Scan for the cell matching the given text and deliver its (X, Y) coordinate at center. 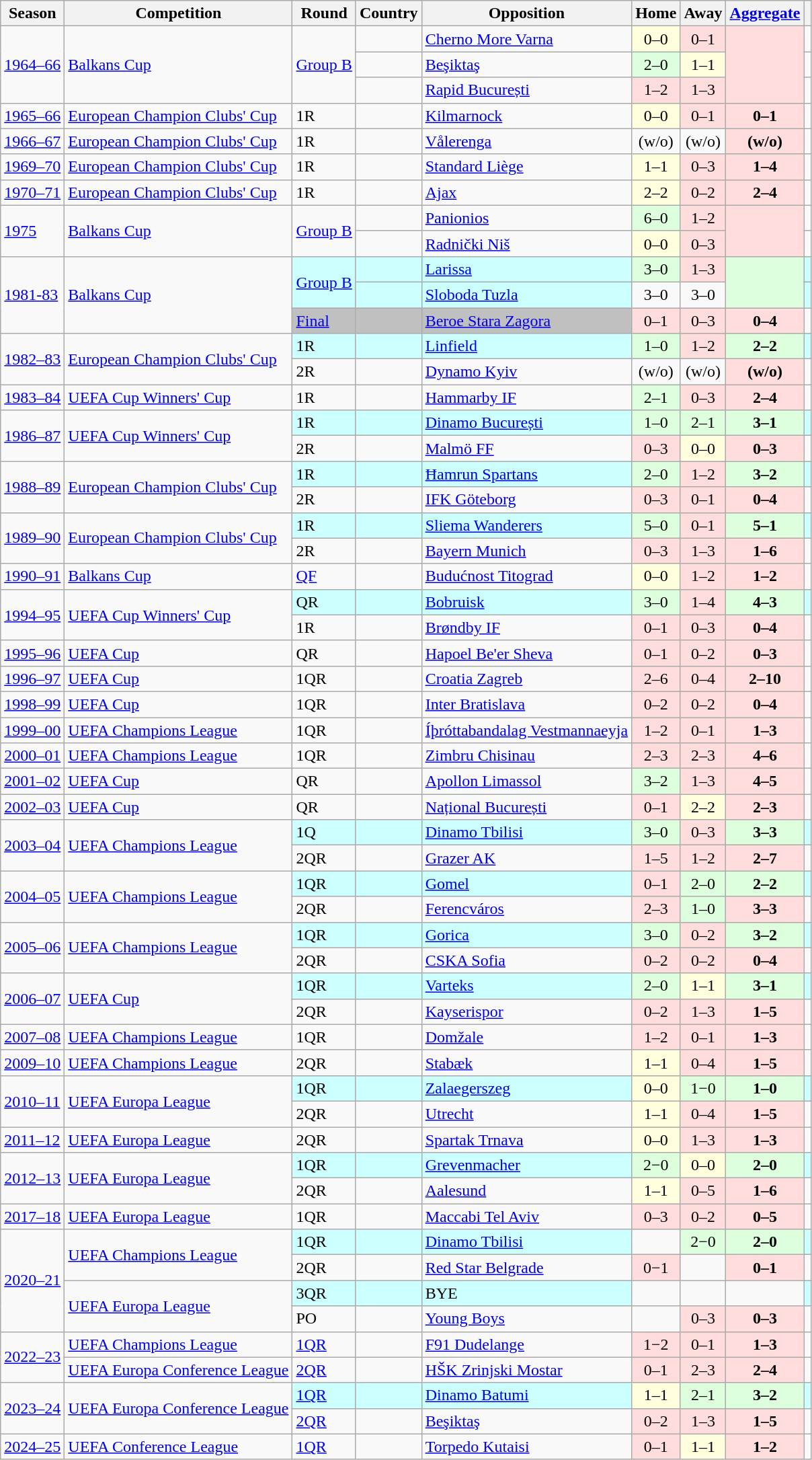
1975 (32, 231)
3QR (324, 1293)
2010–11 (32, 1101)
Grazer AK (527, 858)
Hapoel Be'er Sheva (527, 653)
2–7 (765, 858)
Varteks (527, 986)
2000–01 (32, 756)
1989–90 (32, 538)
Utrecht (527, 1114)
Beroe Stara Zagora (527, 321)
Spartak Trnava (527, 1140)
Away (703, 13)
1Q (324, 833)
4–3 (765, 602)
Young Boys (527, 1319)
Kayserispor (527, 1011)
Bobruisk (527, 602)
CSKA Sofia (527, 960)
1988–89 (32, 487)
5–1 (765, 525)
2003–04 (32, 845)
Zalaegerszeg (527, 1088)
Aalesund (527, 1191)
Național București (527, 807)
Apollon Limassol (527, 781)
Ajax (527, 192)
Vålerenga (527, 141)
Red Star Belgrade (527, 1268)
2006–07 (32, 999)
Zimbru Chisinau (527, 756)
Competition (179, 13)
2012–13 (32, 1178)
2011–12 (32, 1140)
Country (389, 13)
6–0 (656, 218)
Season (32, 13)
Final (324, 321)
Grevenmacher (527, 1165)
2–6 (656, 679)
2009–10 (32, 1063)
Stabæk (527, 1063)
1995–96 (32, 653)
1990–91 (32, 576)
QF (324, 576)
Dinamo Batumi (527, 1395)
Round (324, 13)
2022–23 (32, 1357)
2–10 (765, 679)
4–6 (765, 756)
1966–67 (32, 141)
Gomel (527, 884)
Panionios (527, 218)
IFK Göteborg (527, 500)
Bayern Munich (527, 551)
1964–66 (32, 65)
Dinamo București (527, 423)
Budućnost Titograd (527, 576)
Larissa (527, 269)
1996–97 (32, 679)
0−1 (656, 1268)
Ferencváros (527, 909)
1982–83 (32, 359)
Linfield (527, 346)
Brøndby IF (527, 627)
1981-83 (32, 295)
Cherno More Varna (527, 39)
Radnički Niš (527, 243)
4–5 (765, 781)
Sloboda Tuzla (527, 295)
Hammarby IF (527, 397)
2017–18 (32, 1217)
F91 Dudelange (527, 1344)
Sliema Wanderers (527, 525)
Home (656, 13)
Inter Bratislava (527, 704)
HŠK Zrinjski Mostar (527, 1370)
Standard Liège (527, 167)
Dynamo Kyiv (527, 372)
Maccabi Tel Aviv (527, 1217)
1998–99 (32, 704)
Malmö FF (527, 449)
1970–71 (32, 192)
Ħamrun Spartans (527, 474)
PO (324, 1319)
5–0 (656, 525)
1969–70 (32, 167)
UEFA Conference League (179, 1447)
1994–95 (32, 615)
Domžale (527, 1037)
2020–21 (32, 1280)
Croatia Zagreb (527, 679)
Kilmarnock (527, 116)
2002–03 (32, 807)
2004–05 (32, 896)
2005–06 (32, 948)
2023–24 (32, 1408)
Opposition (527, 13)
1−2 (656, 1344)
2024–25 (32, 1447)
2001–02 (32, 781)
Rapid București (527, 90)
Torpedo Kutaisi (527, 1447)
2007–08 (32, 1037)
1965–66 (32, 116)
Aggregate (765, 13)
1986–87 (32, 436)
1−0 (703, 1088)
Gorica (527, 935)
BYE (527, 1293)
Íþróttabandalag Vestmannaeyja (527, 730)
1983–84 (32, 397)
1999–00 (32, 730)
